Pinpoint the cell where the given text exists, returning its [X, Y] midpoint coordinate. 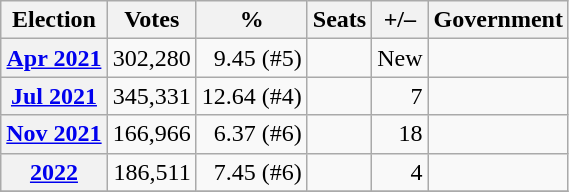
Votes [152, 20]
4 [400, 172]
166,966 [152, 134]
6.37 (#6) [252, 134]
Seats [339, 20]
Election [54, 20]
12.64 (#4) [252, 96]
Jul 2021 [54, 96]
9.45 (#5) [252, 58]
Apr 2021 [54, 58]
345,331 [152, 96]
7.45 (#6) [252, 172]
7 [400, 96]
Government [498, 20]
18 [400, 134]
% [252, 20]
New [400, 58]
+/– [400, 20]
186,511 [152, 172]
Nov 2021 [54, 134]
2022 [54, 172]
302,280 [152, 58]
